Output the (x, y) coordinate of the center of the cell containing the given text.  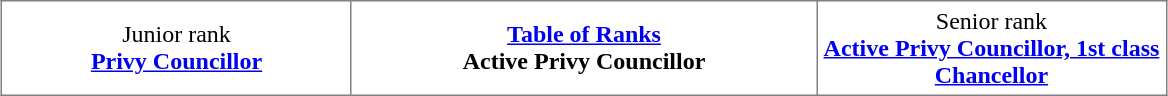
Table of RanksActive Privy Councillor (584, 48)
Senior rankActive Privy Councillor, 1st classChancellor (992, 48)
Junior rankPrivy Councillor (176, 48)
